Search for the cell housing the specified text and yield its [X, Y] center coordinate. 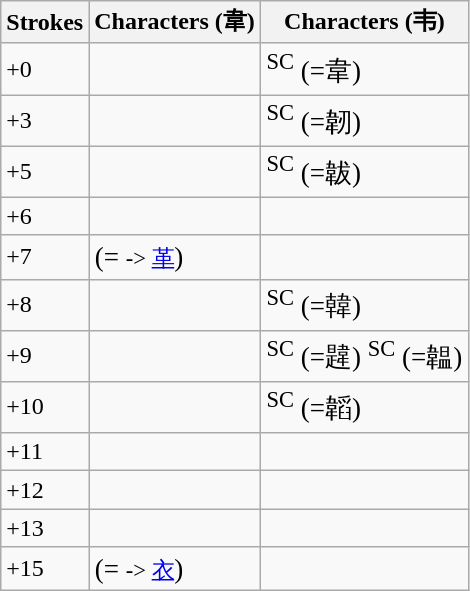
+3 [45, 120]
Characters (韋) [175, 22]
+9 [45, 356]
+6 [45, 216]
(= -> 革) [175, 257]
SC (=韜) [364, 408]
+7 [45, 257]
SC (=韋) [364, 68]
(= -> 衣) [175, 569]
+15 [45, 569]
+13 [45, 528]
SC (=韌) [364, 120]
+12 [45, 490]
+8 [45, 304]
SC (=韓) [364, 304]
+0 [45, 68]
SC (=韙) SC (=韞) [364, 356]
Characters (韦) [364, 22]
SC (=韍) [364, 172]
Strokes [45, 22]
+11 [45, 452]
+10 [45, 408]
+5 [45, 172]
